Return (X, Y) of the center of cell containing provided text 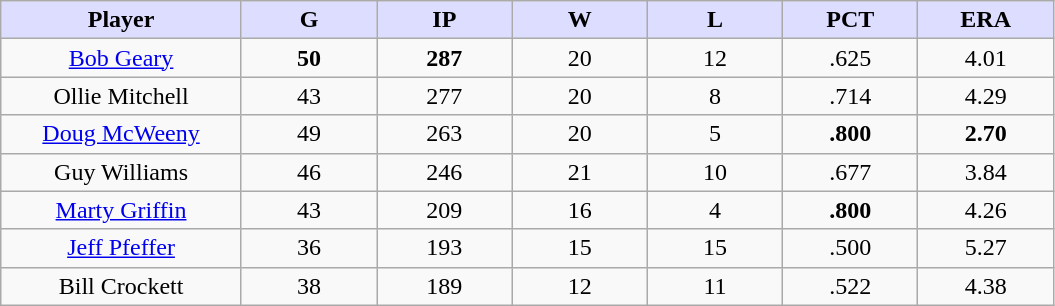
.500 (850, 248)
50 (308, 58)
G (308, 20)
Bill Crockett (122, 286)
263 (444, 134)
IP (444, 20)
246 (444, 172)
Bob Geary (122, 58)
Jeff Pfeffer (122, 248)
L (714, 20)
Player (122, 20)
4.01 (986, 58)
.522 (850, 286)
16 (580, 210)
Ollie Mitchell (122, 96)
4 (714, 210)
277 (444, 96)
193 (444, 248)
4.29 (986, 96)
Marty Griffin (122, 210)
Doug McWeeny (122, 134)
8 (714, 96)
36 (308, 248)
4.26 (986, 210)
49 (308, 134)
Guy Williams (122, 172)
38 (308, 286)
.677 (850, 172)
PCT (850, 20)
.625 (850, 58)
W (580, 20)
5 (714, 134)
10 (714, 172)
5.27 (986, 248)
2.70 (986, 134)
4.38 (986, 286)
ERA (986, 20)
21 (580, 172)
46 (308, 172)
287 (444, 58)
3.84 (986, 172)
209 (444, 210)
.714 (850, 96)
189 (444, 286)
11 (714, 286)
